Locate the cell with the specified text and output its [x, y] center coordinate. 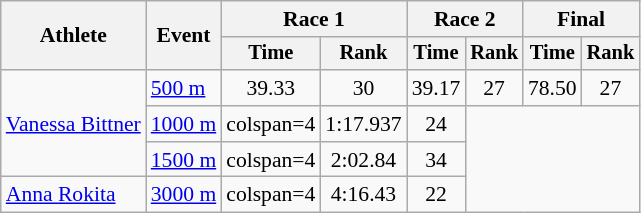
24 [436, 124]
Athlete [74, 36]
22 [436, 195]
78.50 [552, 88]
39.33 [270, 88]
Event [184, 36]
1000 m [184, 124]
Race 1 [314, 19]
1500 m [184, 160]
1:17.937 [363, 124]
500 m [184, 88]
39.17 [436, 88]
Vanessa Bittner [74, 124]
Final [581, 19]
30 [363, 88]
3000 m [184, 195]
Race 2 [465, 19]
2:02.84 [363, 160]
34 [436, 160]
4:16.43 [363, 195]
Anna Rokita [74, 195]
